Find where the given text appears and provide that cell's center as [x, y] coordinate. 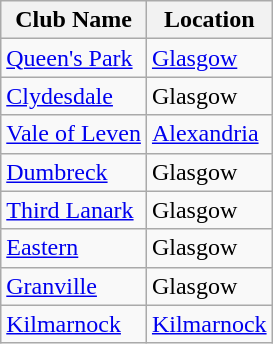
Third Lanark [74, 210]
Clydesdale [74, 96]
Club Name [74, 20]
Alexandria [209, 134]
Dumbreck [74, 172]
Granville [74, 286]
Location [209, 20]
Queen's Park [74, 58]
Vale of Leven [74, 134]
Eastern [74, 248]
